Search for the cell housing the specified text and yield its (x, y) center coordinate. 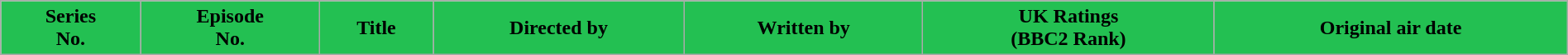
Written by (804, 28)
EpisodeNo. (230, 28)
SeriesNo. (71, 28)
Directed by (559, 28)
Original air date (1391, 28)
Title (375, 28)
UK Ratings(BBC2 Rank) (1068, 28)
